Identify which cell holds the provided text, then report its (x, y) central coordinate. 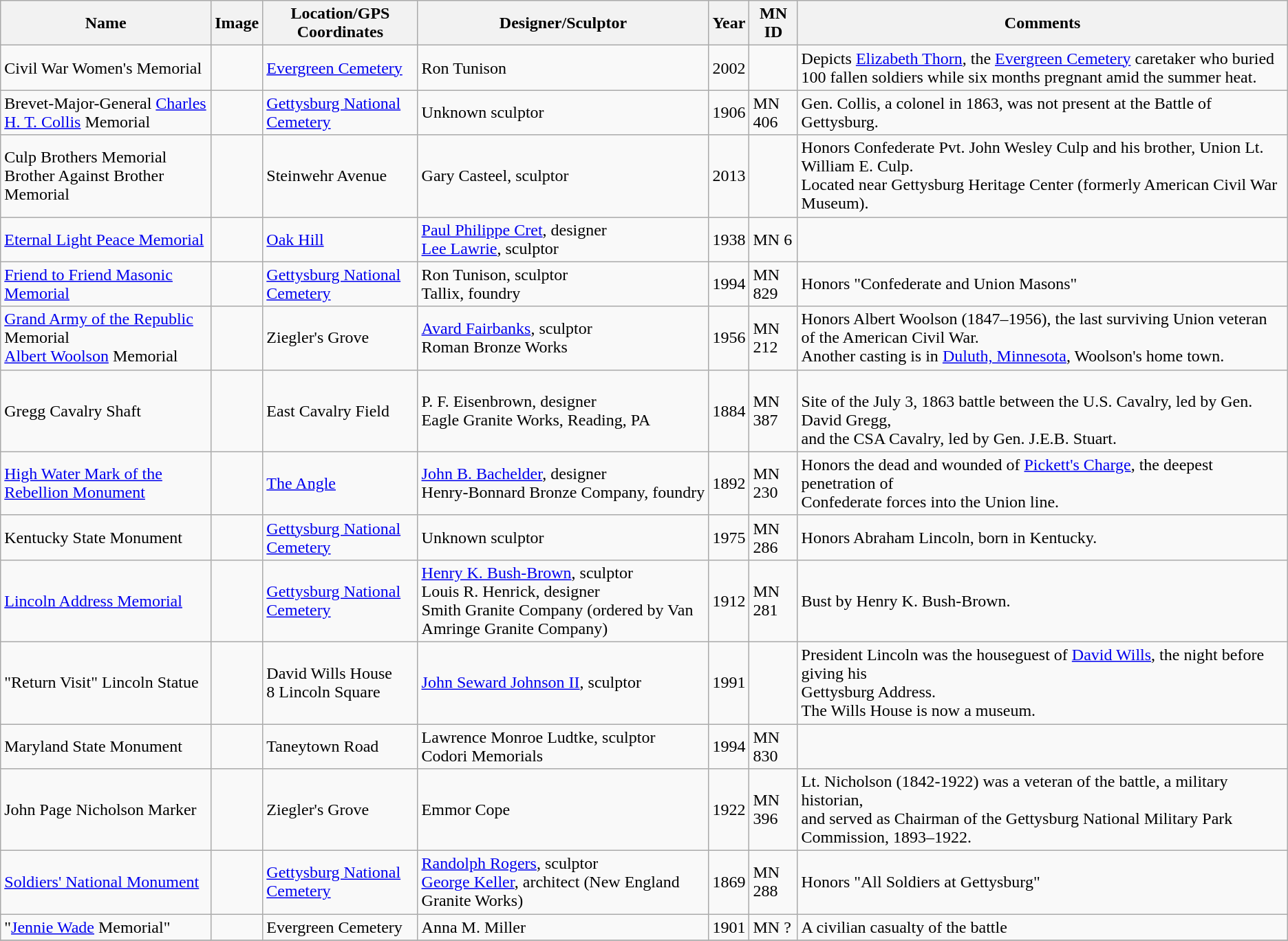
Civil War Women's Memorial (106, 67)
Eternal Light Peace Memorial (106, 240)
Ron Tunison, sculptorTallix, foundry (563, 284)
2013 (729, 176)
Soldiers' National Monument (106, 882)
MN 829 (773, 284)
John Page Nicholson Marker (106, 810)
MN 830 (773, 746)
Steinwehr Avenue (340, 176)
MN ID (773, 23)
Emmor Cope (563, 810)
Name (106, 23)
Avard Fairbanks, sculptorRoman Bronze Works (563, 338)
Oak Hill (340, 240)
Gary Casteel, sculptor (563, 176)
Anna M. Miller (563, 927)
MN 396 (773, 810)
1912 (729, 600)
Depicts Elizabeth Thorn, the Evergreen Cemetery caretaker who buried 100 fallen soldiers while six months pregnant amid the summer heat. (1042, 67)
1892 (729, 483)
1975 (729, 537)
Gregg Cavalry Shaft (106, 410)
Location/GPS Coordinates (340, 23)
1938 (729, 240)
Henry K. Bush-Brown, sculptorLouis R. Henrick, designerSmith Granite Company (ordered by Van Amringe Granite Company) (563, 600)
Site of the July 3, 1863 battle between the U.S. Cavalry, led by Gen. David Gregg,and the CSA Cavalry, led by Gen. J.E.B. Stuart. (1042, 410)
1922 (729, 810)
Ron Tunison (563, 67)
MN 286 (773, 537)
MN 281 (773, 600)
"Jennie Wade Memorial" (106, 927)
Friend to Friend Masonic Memorial (106, 284)
Kentucky State Monument (106, 537)
MN ? (773, 927)
Brevet-Major-General Charles H. T. Collis Memorial (106, 113)
Gen. Collis, a colonel in 1863, was not present at the Battle of Gettysburg. (1042, 113)
MN 406 (773, 113)
Randolph Rogers, sculptorGeorge Keller, architect (New England Granite Works) (563, 882)
Bust by Henry K. Bush-Brown. (1042, 600)
East Cavalry Field (340, 410)
Maryland State Monument (106, 746)
John Seward Johnson II, sculptor (563, 683)
1906 (729, 113)
President Lincoln was the houseguest of David Wills, the night before giving hisGettysburg Address. The Wills House is now a museum. (1042, 683)
Taneytown Road (340, 746)
MN 212 (773, 338)
1991 (729, 683)
1901 (729, 927)
Honors "Confederate and Union Masons" (1042, 284)
MN 387 (773, 410)
Designer/Sculptor (563, 23)
Grand Army of the Republic MemorialAlbert Woolson Memorial (106, 338)
Culp Brothers MemorialBrother Against Brother Memorial (106, 176)
MN 288 (773, 882)
"Return Visit" Lincoln Statue (106, 683)
MN 6 (773, 240)
1884 (729, 410)
MN 230 (773, 483)
Lincoln Address Memorial (106, 600)
Lawrence Monroe Ludtke, sculptorCodori Memorials (563, 746)
A civilian casualty of the battle (1042, 927)
Honors "All Soldiers at Gettysburg" (1042, 882)
Comments (1042, 23)
Paul Philippe Cret, designerLee Lawrie, sculptor (563, 240)
John B. Bachelder, designerHenry-Bonnard Bronze Company, foundry (563, 483)
The Angle (340, 483)
Honors the dead and wounded of Pickett's Charge, the deepest penetration ofConfederate forces into the Union line. (1042, 483)
Honors Abraham Lincoln, born in Kentucky. (1042, 537)
David Wills House8 Lincoln Square (340, 683)
2002 (729, 67)
P. F. Eisenbrown, designerEagle Granite Works, Reading, PA (563, 410)
Image (237, 23)
High Water Mark of the Rebellion Monument (106, 483)
Year (729, 23)
1869 (729, 882)
1956 (729, 338)
